Output the (x, y) coordinate of the center of the cell containing the given text.  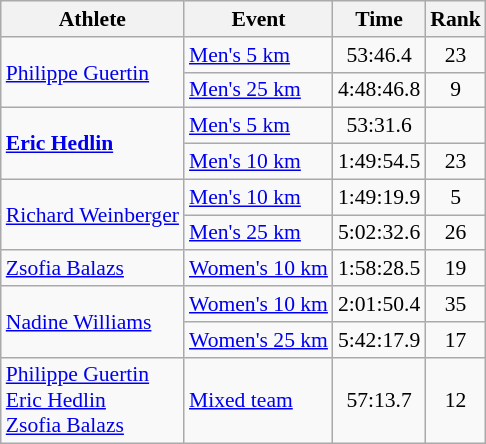
53:31.6 (379, 126)
Eric Hedlin (92, 144)
17 (456, 340)
Richard Weinberger (92, 214)
Women's 25 km (258, 340)
5:02:32.6 (379, 233)
1:49:19.9 (379, 197)
Event (258, 19)
Nadine Williams (92, 322)
26 (456, 233)
Philippe Guertin (92, 72)
Mixed team (258, 400)
5 (456, 197)
9 (456, 90)
53:46.4 (379, 55)
Philippe GuertinEric HedlinZsofia Balazs (92, 400)
2:01:50.4 (379, 304)
19 (456, 269)
Time (379, 19)
35 (456, 304)
Zsofia Balazs (92, 269)
1:49:54.5 (379, 162)
4:48:46.8 (379, 90)
1:58:28.5 (379, 269)
5:42:17.9 (379, 340)
12 (456, 400)
Athlete (92, 19)
57:13.7 (379, 400)
Rank (456, 19)
